For the text-containing cell, return its midpoint in [x, y] coordinate format. 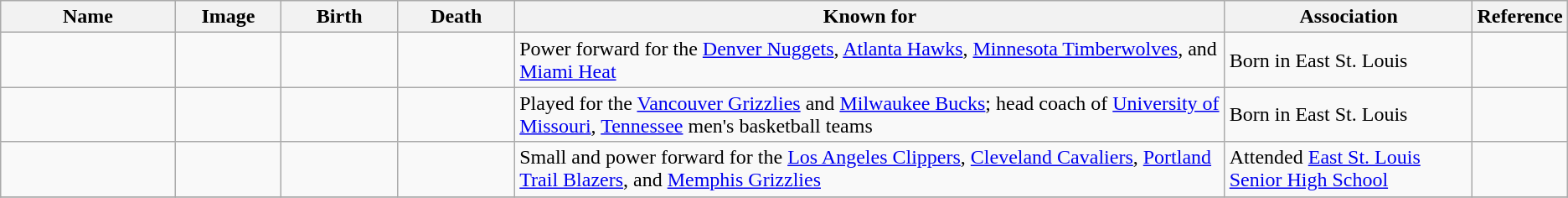
Power forward for the Denver Nuggets, Atlanta Hawks, Minnesota Timberwolves, and Miami Heat [870, 60]
Attended East St. Louis Senior High School [1349, 169]
Death [456, 17]
Reference [1519, 17]
Known for [870, 17]
Association [1349, 17]
Image [228, 17]
Small and power forward for the Los Angeles Clippers, Cleveland Cavaliers, Portland Trail Blazers, and Memphis Grizzlies [870, 169]
Birth [340, 17]
Played for the Vancouver Grizzlies and Milwaukee Bucks; head coach of University of Missouri, Tennessee men's basketball teams [870, 114]
Name [88, 17]
